Find where the given text appears and provide that cell's center as [X, Y] coordinate. 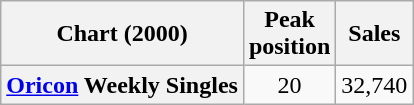
32,740 [374, 85]
Sales [374, 34]
Chart (2000) [122, 34]
20 [289, 85]
Oricon Weekly Singles [122, 85]
Peakposition [289, 34]
